Pinpoint the cell where the given text exists, returning its (x, y) midpoint coordinate. 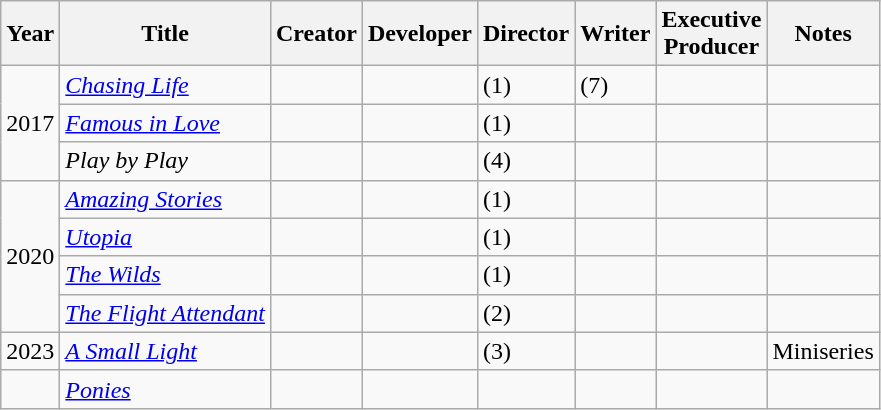
Notes (823, 34)
Year (30, 34)
Famous in Love (166, 123)
A Small Light (166, 351)
Director (526, 34)
Ponies (166, 389)
Miniseries (823, 351)
Amazing Stories (166, 199)
2023 (30, 351)
2020 (30, 256)
(3) (526, 351)
Utopia (166, 237)
Writer (616, 34)
Creator (316, 34)
(7) (616, 85)
Title (166, 34)
2017 (30, 123)
ExecutiveProducer (712, 34)
The Flight Attendant (166, 313)
Play by Play (166, 161)
Developer (420, 34)
(4) (526, 161)
The Wilds (166, 275)
(2) (526, 313)
Chasing Life (166, 85)
